Find where the given text appears and provide that cell's center as (X, Y) coordinate. 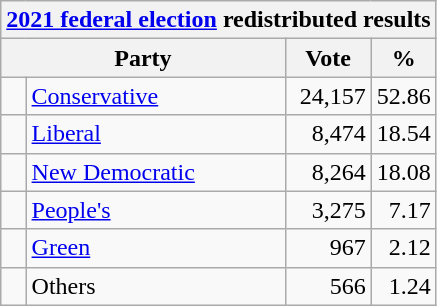
2021 federal election redistributed results (218, 20)
Conservative (156, 96)
Green (156, 248)
% (404, 58)
Liberal (156, 134)
Vote (328, 58)
566 (328, 286)
7.17 (404, 210)
3,275 (328, 210)
2.12 (404, 248)
18.54 (404, 134)
Party (143, 58)
People's (156, 210)
New Democratic (156, 172)
8,264 (328, 172)
8,474 (328, 134)
1.24 (404, 286)
24,157 (328, 96)
Others (156, 286)
18.08 (404, 172)
967 (328, 248)
52.86 (404, 96)
